For the text-containing cell, return its midpoint in [x, y] coordinate format. 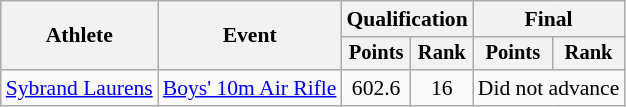
Qualification [406, 19]
Athlete [80, 36]
Final [549, 19]
602.6 [376, 88]
16 [442, 88]
Sybrand Laurens [80, 88]
Event [250, 36]
Boys' 10m Air Rifle [250, 88]
Did not advance [549, 88]
